Pinpoint the cell where the given text exists, returning its [X, Y] midpoint coordinate. 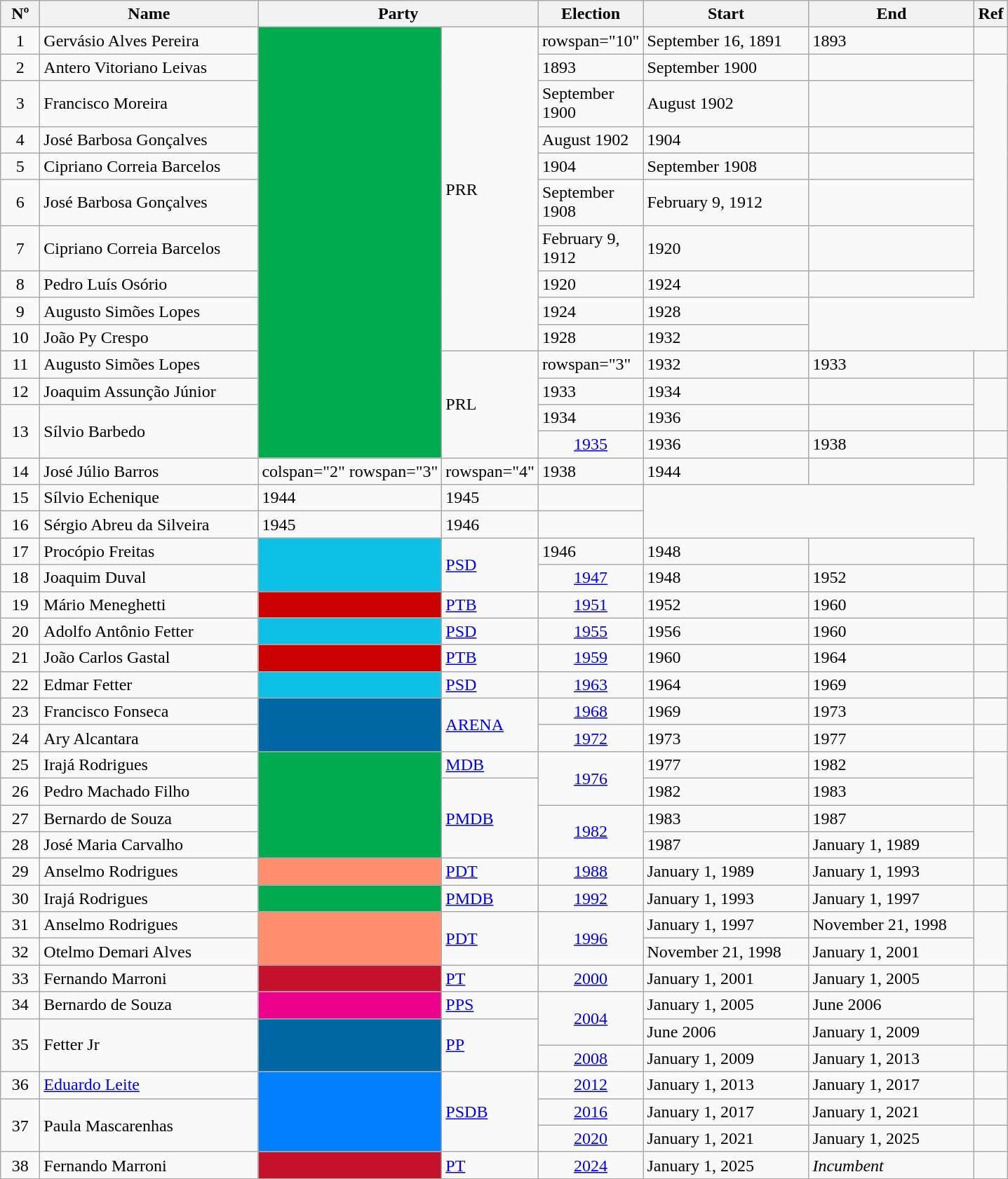
Nº [20, 14]
Otelmo Demari Alves [149, 952]
Name [149, 14]
30 [20, 898]
2016 [591, 1112]
Ary Alcantara [149, 738]
Sílvio Barbedo [149, 431]
Sílvio Echenique [149, 498]
MDB [490, 764]
1968 [591, 711]
Procópio Freitas [149, 551]
37 [20, 1125]
19 [20, 605]
Joaquim Duval [149, 578]
2024 [591, 1165]
12 [20, 391]
PRL [490, 404]
1959 [591, 658]
26 [20, 791]
rowspan="3" [591, 364]
João Carlos Gastal [149, 658]
1947 [591, 578]
16 [20, 525]
2020 [591, 1138]
Joaquim Assunção Júnior [149, 391]
5 [20, 166]
10 [20, 337]
33 [20, 978]
Pedro Luís Osório [149, 284]
September 16, 1891 [726, 41]
rowspan="4" [490, 471]
18 [20, 578]
13 [20, 431]
Mário Meneghetti [149, 605]
Francisco Fonseca [149, 711]
End [892, 14]
20 [20, 631]
rowspan="10" [591, 41]
1956 [726, 631]
31 [20, 925]
PPS [490, 1005]
Adolfo Antônio Fetter [149, 631]
1988 [591, 872]
José Maria Carvalho [149, 845]
3 [20, 104]
José Júlio Barros [149, 471]
2008 [591, 1058]
15 [20, 498]
Antero Vitoriano Leivas [149, 67]
ARENA [490, 725]
24 [20, 738]
1963 [591, 685]
34 [20, 1005]
Ref [990, 14]
João Py Crespo [149, 337]
1935 [591, 445]
38 [20, 1165]
11 [20, 364]
29 [20, 872]
Start [726, 14]
17 [20, 551]
1951 [591, 605]
36 [20, 1085]
1955 [591, 631]
22 [20, 685]
1996 [591, 938]
1972 [591, 738]
1992 [591, 898]
9 [20, 311]
21 [20, 658]
2004 [591, 1018]
Incumbent [892, 1165]
7 [20, 248]
32 [20, 952]
Election [591, 14]
23 [20, 711]
PP [490, 1045]
2 [20, 67]
27 [20, 818]
4 [20, 140]
1 [20, 41]
colspan="2" rowspan="3" [350, 471]
14 [20, 471]
2000 [591, 978]
25 [20, 764]
PRR [490, 189]
2012 [591, 1085]
PSDB [490, 1112]
Paula Mascarenhas [149, 1125]
Francisco Moreira [149, 104]
1976 [591, 778]
Fetter Jr [149, 1045]
6 [20, 202]
Party [398, 14]
Edmar Fetter [149, 685]
8 [20, 284]
35 [20, 1045]
Gervásio Alves Pereira [149, 41]
Pedro Machado Filho [149, 791]
Eduardo Leite [149, 1085]
Sérgio Abreu da Silveira [149, 525]
28 [20, 845]
